Determine the (x, y) coordinate at the center of the cell enclosing the given text.  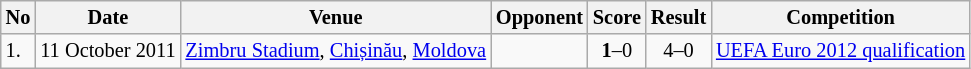
Zimbru Stadium, Chișinău, Moldova (336, 51)
Date (108, 17)
Result (678, 17)
Venue (336, 17)
1–0 (617, 51)
UEFA Euro 2012 qualification (840, 51)
Opponent (540, 17)
1. (18, 51)
11 October 2011 (108, 51)
No (18, 17)
Competition (840, 17)
4–0 (678, 51)
Score (617, 17)
